Locate the cell with the specified text and output its (X, Y) center coordinate. 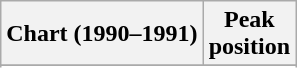
Chart (1990–1991) (102, 34)
Peakposition (249, 34)
